Identify which cell holds the provided text, then report its [X, Y] central coordinate. 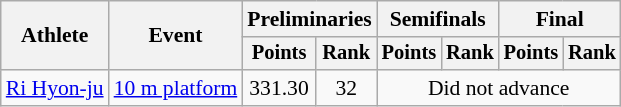
Semifinals [438, 19]
Did not advance [499, 88]
Event [176, 36]
Ri Hyon-ju [55, 88]
Final [560, 19]
Athlete [55, 36]
Preliminaries [309, 19]
331.30 [279, 88]
10 m platform [176, 88]
32 [346, 88]
